Extract the [X, Y] coordinate from the center of the cell holding the provided text.  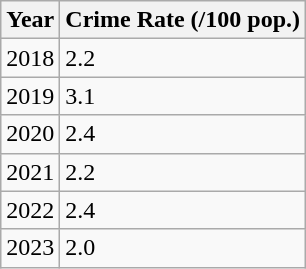
3.1 [183, 96]
Crime Rate (/100 pop.) [183, 20]
2019 [30, 96]
2.0 [183, 248]
2020 [30, 134]
2023 [30, 248]
Year [30, 20]
2022 [30, 210]
2018 [30, 58]
2021 [30, 172]
